Return (x, y) of the center of cell containing provided text 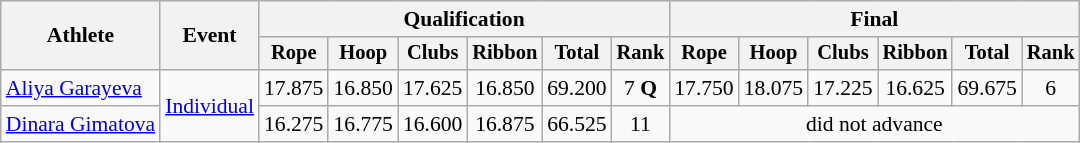
69.675 (986, 88)
17.625 (432, 88)
16.625 (916, 88)
Individual (210, 106)
69.200 (576, 88)
16.875 (504, 124)
6 (1051, 88)
17.750 (704, 88)
Dinara Gimatova (80, 124)
Athlete (80, 36)
11 (641, 124)
18.075 (774, 88)
16.600 (432, 124)
Qualification (464, 19)
7 Q (641, 88)
Aliya Garayeva (80, 88)
16.775 (362, 124)
66.525 (576, 124)
17.225 (842, 88)
16.275 (294, 124)
did not advance (874, 124)
17.875 (294, 88)
Final (874, 19)
Event (210, 36)
